Return [x, y] of the center of cell containing provided text 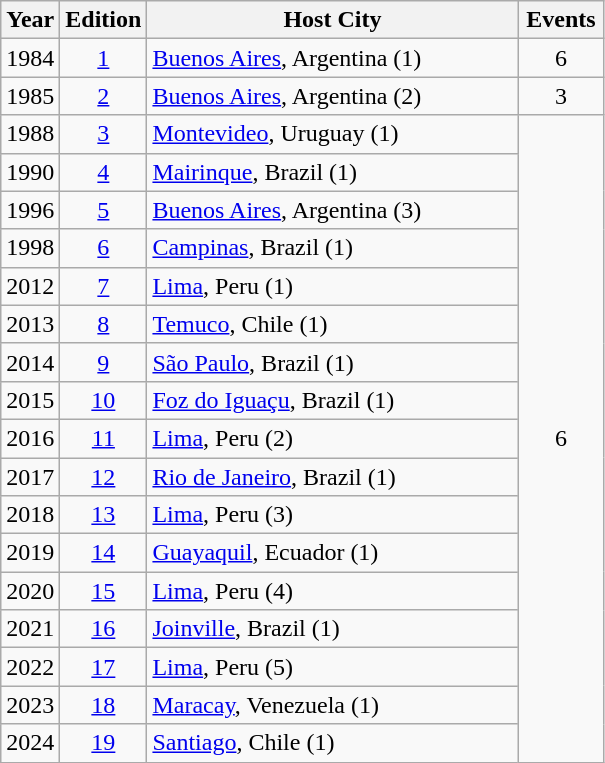
2014 [30, 362]
Lima, Peru (1) [332, 286]
Mairinque, Brazil (1) [332, 172]
Temuco, Chile (1) [332, 324]
2017 [30, 477]
9 [104, 362]
Santiago, Chile (1) [332, 743]
Buenos Aires, Argentina (3) [332, 210]
1998 [30, 248]
Lima, Peru (5) [332, 667]
Guayaquil, Ecuador (1) [332, 553]
11 [104, 438]
19 [104, 743]
1990 [30, 172]
Edition [104, 20]
Buenos Aires, Argentina (2) [332, 96]
Maracay, Venezuela (1) [332, 705]
2016 [30, 438]
17 [104, 667]
14 [104, 553]
5 [104, 210]
2013 [30, 324]
8 [104, 324]
Host City [332, 20]
13 [104, 515]
1 [104, 58]
Foz do Iguaçu, Brazil (1) [332, 400]
2018 [30, 515]
Buenos Aires, Argentina (1) [332, 58]
2 [104, 96]
12 [104, 477]
2012 [30, 286]
Campinas, Brazil (1) [332, 248]
1988 [30, 134]
Lima, Peru (4) [332, 591]
Events [561, 20]
15 [104, 591]
Lima, Peru (3) [332, 515]
16 [104, 629]
2021 [30, 629]
18 [104, 705]
2023 [30, 705]
São Paulo, Brazil (1) [332, 362]
10 [104, 400]
1996 [30, 210]
2020 [30, 591]
4 [104, 172]
2024 [30, 743]
Lima, Peru (2) [332, 438]
2019 [30, 553]
Rio de Janeiro, Brazil (1) [332, 477]
1985 [30, 96]
2022 [30, 667]
7 [104, 286]
1984 [30, 58]
Year [30, 20]
Joinville, Brazil (1) [332, 629]
Montevideo, Uruguay (1) [332, 134]
2015 [30, 400]
